Detect which cell encompasses the target text, then output its [X, Y] center coordinate. 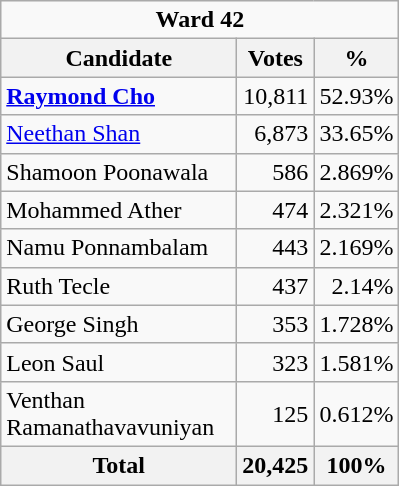
353 [276, 324]
52.93% [356, 96]
Venthan Ramanathavavuniyan [119, 414]
10,811 [276, 96]
Raymond Cho [119, 96]
6,873 [276, 134]
2.869% [356, 172]
Ruth Tecle [119, 286]
Candidate [119, 58]
Shamoon Poonawala [119, 172]
Mohammed Ather [119, 210]
0.612% [356, 414]
1.581% [356, 362]
Ward 42 [200, 20]
Namu Ponnambalam [119, 248]
George Singh [119, 324]
Neethan Shan [119, 134]
Votes [276, 58]
100% [356, 465]
33.65% [356, 134]
2.169% [356, 248]
2.321% [356, 210]
Total [119, 465]
323 [276, 362]
125 [276, 414]
437 [276, 286]
Leon Saul [119, 362]
1.728% [356, 324]
2.14% [356, 286]
474 [276, 210]
443 [276, 248]
% [356, 58]
20,425 [276, 465]
586 [276, 172]
